Locate the cell with the specified text and output its [X, Y] center coordinate. 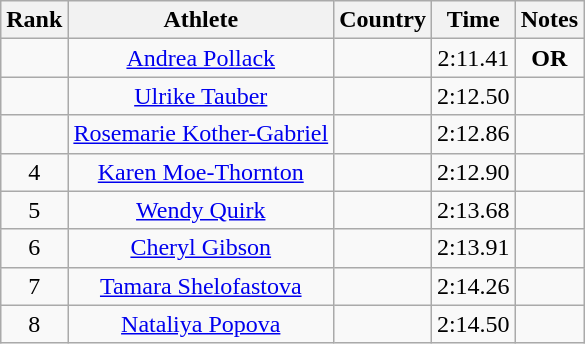
Andrea Pollack [201, 58]
OR [549, 58]
Country [383, 20]
Athlete [201, 20]
Cheryl Gibson [201, 248]
Wendy Quirk [201, 210]
2:13.91 [473, 248]
Tamara Shelofastova [201, 286]
7 [34, 286]
2:11.41 [473, 58]
2:13.68 [473, 210]
Notes [549, 20]
Rank [34, 20]
2:12.50 [473, 96]
4 [34, 172]
6 [34, 248]
Nataliya Popova [201, 324]
2:12.86 [473, 134]
8 [34, 324]
Time [473, 20]
Rosemarie Kother-Gabriel [201, 134]
Karen Moe-Thornton [201, 172]
Ulrike Tauber [201, 96]
2:14.26 [473, 286]
2:14.50 [473, 324]
5 [34, 210]
2:12.90 [473, 172]
